From the cell containing the given text, extract its center point as (X, Y) coordinate. 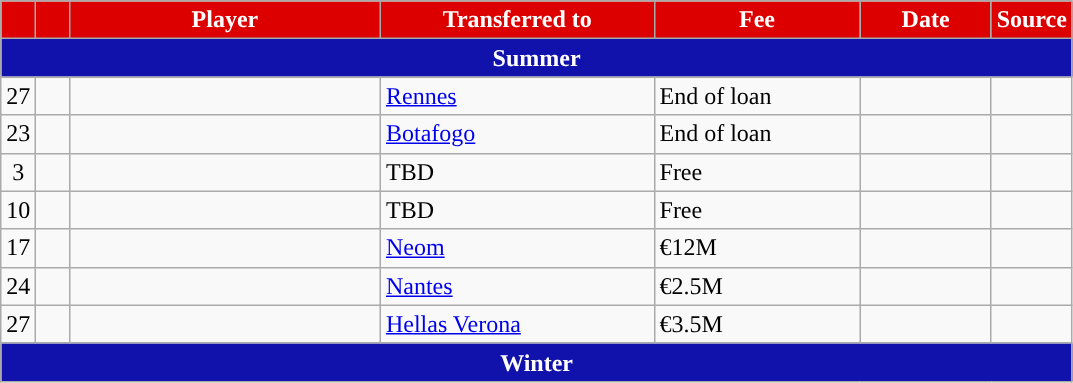
3 (18, 172)
€2.5M (757, 286)
Winter (537, 362)
Nantes (517, 286)
Date (926, 20)
Hellas Verona (517, 324)
17 (18, 248)
Source (1032, 20)
Fee (757, 20)
10 (18, 210)
Transferred to (517, 20)
Player (224, 20)
Botafogo (517, 134)
23 (18, 134)
24 (18, 286)
€3.5M (757, 324)
Rennes (517, 96)
Neom (517, 248)
€12M (757, 248)
Summer (537, 58)
